Extract the [X, Y] coordinate from the center of the cell holding the provided text.  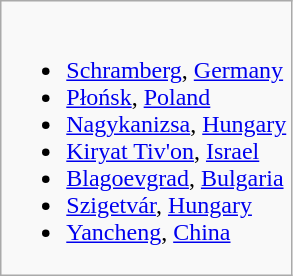
Schramberg, Germany Płońsk, Poland Nagykanizsa, Hungary Kiryat Tiv'on, Israel Blagoevgrad, Bulgaria Szigetvár, Hungary Yancheng, China [146, 138]
